From the cell containing the given text, extract its center point as (X, Y) coordinate. 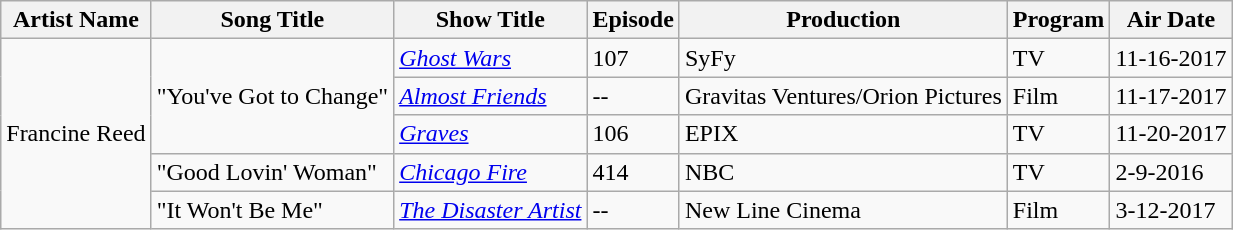
Song Title (272, 20)
NBC (843, 172)
2-9-2016 (1171, 172)
The Disaster Artist (490, 210)
EPIX (843, 134)
Program (1058, 20)
Gravitas Ventures/Orion Pictures (843, 96)
107 (633, 58)
SyFy (843, 58)
414 (633, 172)
"Good Lovin' Woman" (272, 172)
Show Title (490, 20)
Production (843, 20)
Episode (633, 20)
Ghost Wars (490, 58)
106 (633, 134)
"You've Got to Change" (272, 96)
11-16-2017 (1171, 58)
New Line Cinema (843, 210)
"It Won't Be Me" (272, 210)
Graves (490, 134)
Artist Name (76, 20)
Francine Reed (76, 134)
11-17-2017 (1171, 96)
11-20-2017 (1171, 134)
Air Date (1171, 20)
Almost Friends (490, 96)
Chicago Fire (490, 172)
3-12-2017 (1171, 210)
